Scan for the cell matching the given text and deliver its (X, Y) coordinate at center. 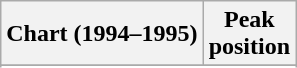
Peakposition (249, 34)
Chart (1994–1995) (102, 34)
